Return [X, Y] of the center of cell containing provided text 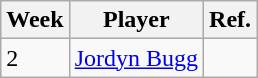
2 [35, 58]
Jordyn Bugg [136, 58]
Week [35, 20]
Player [136, 20]
Ref. [230, 20]
